Determine the [x, y] coordinate at the center of the cell enclosing the given text.  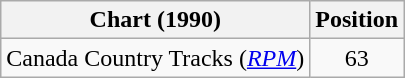
63 [357, 58]
Position [357, 20]
Chart (1990) [156, 20]
Canada Country Tracks (RPM) [156, 58]
